Identify which cell holds the provided text, then report its [x, y] central coordinate. 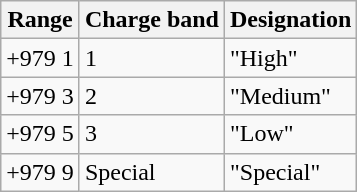
1 [152, 58]
"Special" [290, 172]
Charge band [152, 20]
Special [152, 172]
"Medium" [290, 96]
+979 5 [40, 134]
+979 3 [40, 96]
2 [152, 96]
+979 9 [40, 172]
Range [40, 20]
+979 1 [40, 58]
"High" [290, 58]
Designation [290, 20]
"Low" [290, 134]
3 [152, 134]
